Return [X, Y] of the center of cell containing provided text 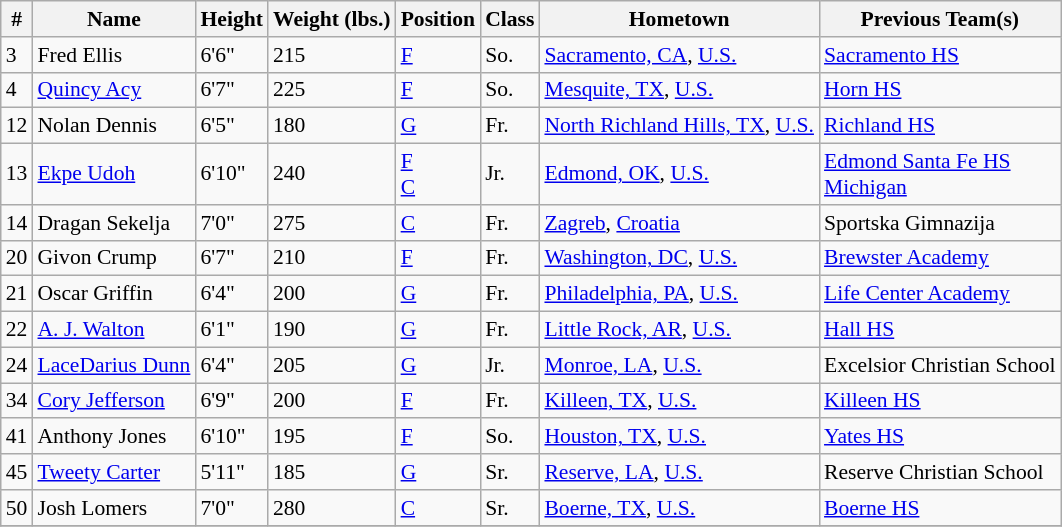
6'6" [231, 55]
275 [332, 223]
Height [231, 19]
# [17, 19]
Houston, TX, U.S. [679, 437]
6'9" [231, 401]
Excelsior Christian School [940, 365]
Reserve Christian School [940, 472]
21 [17, 294]
34 [17, 401]
50 [17, 508]
A. J. Walton [114, 330]
12 [17, 126]
Killeen HS [940, 401]
Washington, DC, U.S. [679, 258]
Sportska Gimnazija [940, 223]
Hall HS [940, 330]
Sacramento HS [940, 55]
Givon Crump [114, 258]
Boerne HS [940, 508]
210 [332, 258]
6'1" [231, 330]
Nolan Dennis [114, 126]
225 [332, 90]
215 [332, 55]
Brewster Academy [940, 258]
13 [17, 174]
Anthony Jones [114, 437]
Position [438, 19]
Tweety Carter [114, 472]
Quincy Acy [114, 90]
Class [510, 19]
Dragan Sekelja [114, 223]
5'11" [231, 472]
Name [114, 19]
195 [332, 437]
Life Center Academy [940, 294]
Boerne, TX, U.S. [679, 508]
Yates HS [940, 437]
Hometown [679, 19]
LaceDarius Dunn [114, 365]
45 [17, 472]
Reserve, LA, U.S. [679, 472]
4 [17, 90]
Previous Team(s) [940, 19]
Fred Ellis [114, 55]
24 [17, 365]
20 [17, 258]
280 [332, 508]
Josh Lomers [114, 508]
190 [332, 330]
North Richland Hills, TX, U.S. [679, 126]
Philadelphia, PA, U.S. [679, 294]
6'5" [231, 126]
240 [332, 174]
Edmond Santa Fe HSMichigan [940, 174]
Zagreb, Croatia [679, 223]
Sacramento, CA, U.S. [679, 55]
Edmond, OK, U.S. [679, 174]
Killeen, TX, U.S. [679, 401]
205 [332, 365]
FC [438, 174]
Oscar Griffin [114, 294]
14 [17, 223]
41 [17, 437]
Weight (lbs.) [332, 19]
Horn HS [940, 90]
185 [332, 472]
Little Rock, AR, U.S. [679, 330]
Cory Jefferson [114, 401]
Monroe, LA, U.S. [679, 365]
Ekpe Udoh [114, 174]
180 [332, 126]
Richland HS [940, 126]
Mesquite, TX, U.S. [679, 90]
3 [17, 55]
22 [17, 330]
